For the text-containing cell, return its midpoint in [X, Y] coordinate format. 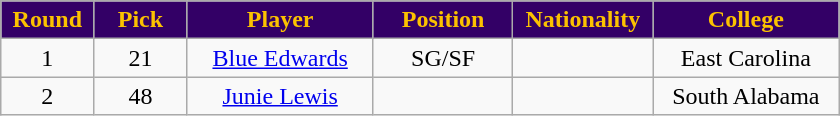
Nationality [583, 20]
Junie Lewis [280, 96]
48 [140, 96]
Round [48, 20]
SG/SF [443, 58]
East Carolina [746, 58]
Player [280, 20]
2 [48, 96]
Position [443, 20]
South Alabama [746, 96]
1 [48, 58]
Blue Edwards [280, 58]
21 [140, 58]
Pick [140, 20]
College [746, 20]
